Scan for the cell matching the given text and deliver its [x, y] coordinate at center. 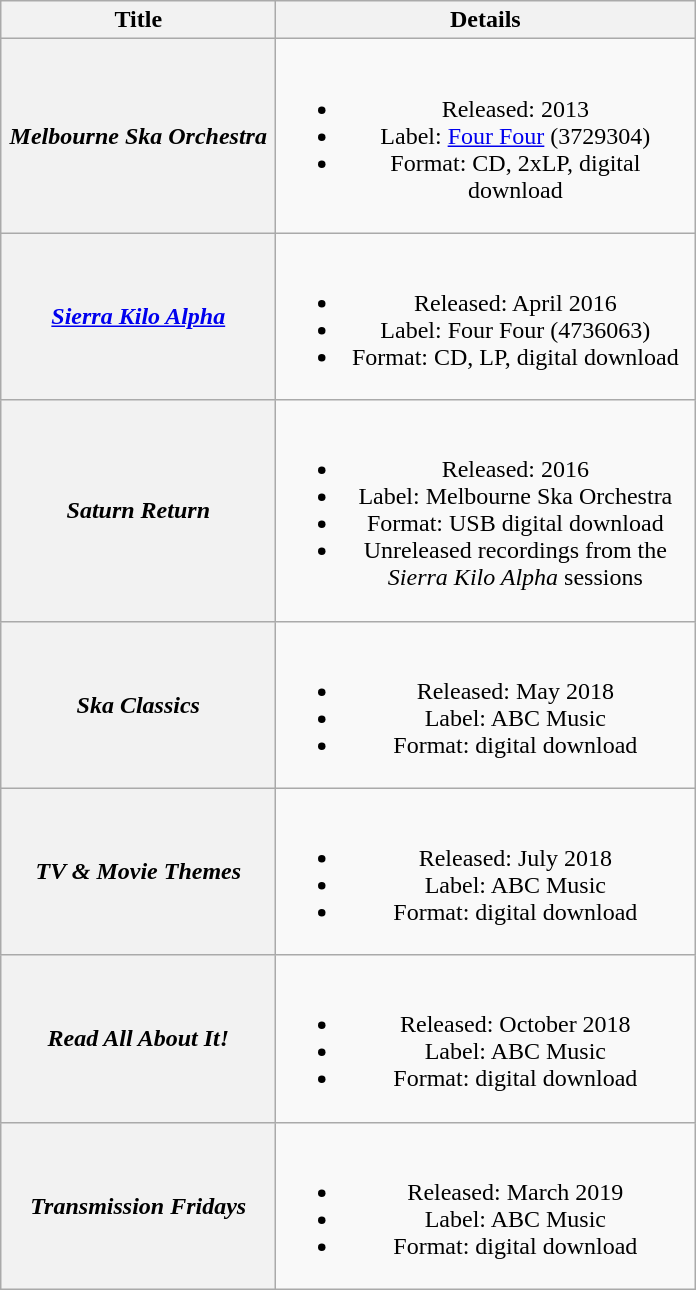
Melbourne Ska Orchestra [138, 136]
Released: October 2018Label: ABC MusicFormat: digital download [486, 1038]
Saturn Return [138, 510]
Released: July 2018Label: ABC MusicFormat: digital download [486, 872]
Ska Classics [138, 704]
Released: May 2018Label: ABC MusicFormat: digital download [486, 704]
Sierra Kilo Alpha [138, 316]
Released: 2016Label: Melbourne Ska OrchestraFormat: USB digital downloadUnreleased recordings from the Sierra Kilo Alpha sessions [486, 510]
Released: 2013Label: Four Four (3729304)Format: CD, 2xLP, digital download [486, 136]
Read All About It! [138, 1038]
Released: April 2016Label: Four Four (4736063)Format: CD, LP, digital download [486, 316]
Transmission Fridays [138, 1206]
Title [138, 20]
Details [486, 20]
TV & Movie Themes [138, 872]
Released: March 2019Label: ABC MusicFormat: digital download [486, 1206]
